Detect which cell encompasses the target text, then output its [x, y] center coordinate. 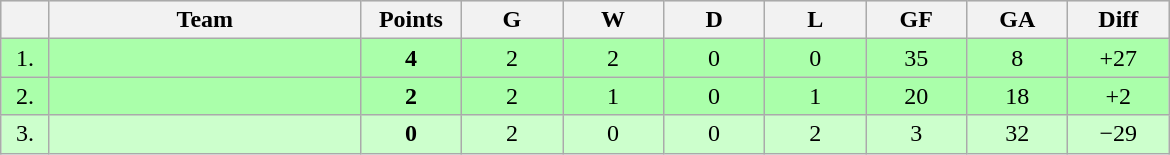
GA [1018, 20]
GF [916, 20]
2. [26, 96]
Diff [1118, 20]
35 [916, 58]
Team [204, 20]
Points [410, 20]
8 [1018, 58]
D [714, 20]
+27 [1118, 58]
4 [410, 58]
3 [916, 134]
1. [26, 58]
−29 [1118, 134]
+2 [1118, 96]
32 [1018, 134]
L [816, 20]
18 [1018, 96]
W [612, 20]
G [512, 20]
3. [26, 134]
20 [916, 96]
